Output the [X, Y] coordinate of the center of the cell containing the given text.  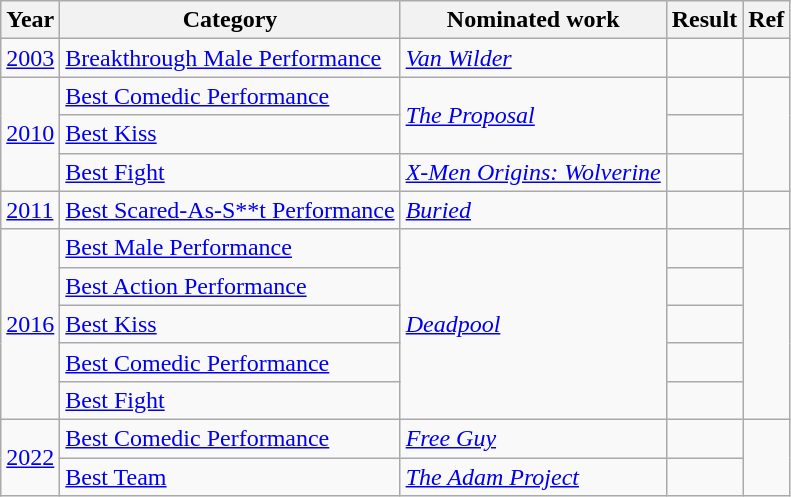
Deadpool [533, 324]
Year [30, 20]
Best Scared-As-S**t Performance [230, 210]
Nominated work [533, 20]
2010 [30, 134]
Best Team [230, 477]
The Proposal [533, 115]
The Adam Project [533, 477]
Ref [766, 20]
Best Action Performance [230, 286]
Category [230, 20]
2011 [30, 210]
Breakthrough Male Performance [230, 58]
2016 [30, 324]
Best Male Performance [230, 248]
2003 [30, 58]
Van Wilder [533, 58]
2022 [30, 457]
Buried [533, 210]
X-Men Origins: Wolverine [533, 172]
Free Guy [533, 438]
Result [704, 20]
